Extract the [X, Y] coordinate from the center of the cell holding the provided text.  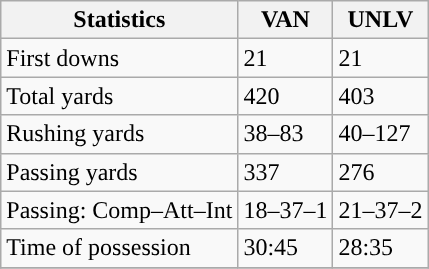
Statistics [120, 20]
Rushing yards [120, 134]
28:35 [380, 248]
30:45 [286, 248]
VAN [286, 20]
Time of possession [120, 248]
First downs [120, 58]
UNLV [380, 20]
420 [286, 96]
403 [380, 96]
Total yards [120, 96]
337 [286, 172]
276 [380, 172]
40–127 [380, 134]
Passing: Comp–Att–Int [120, 210]
38–83 [286, 134]
18–37–1 [286, 210]
21–37–2 [380, 210]
Passing yards [120, 172]
